Provide the (X, Y) coordinate of the cell's center where the given text is located.  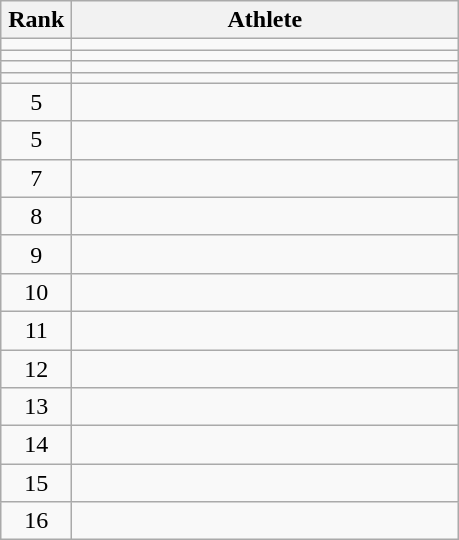
14 (36, 445)
Rank (36, 20)
7 (36, 178)
9 (36, 254)
15 (36, 483)
Athlete (265, 20)
16 (36, 521)
13 (36, 407)
11 (36, 330)
10 (36, 292)
12 (36, 369)
8 (36, 216)
